Identify which cell holds the provided text, then report its (x, y) central coordinate. 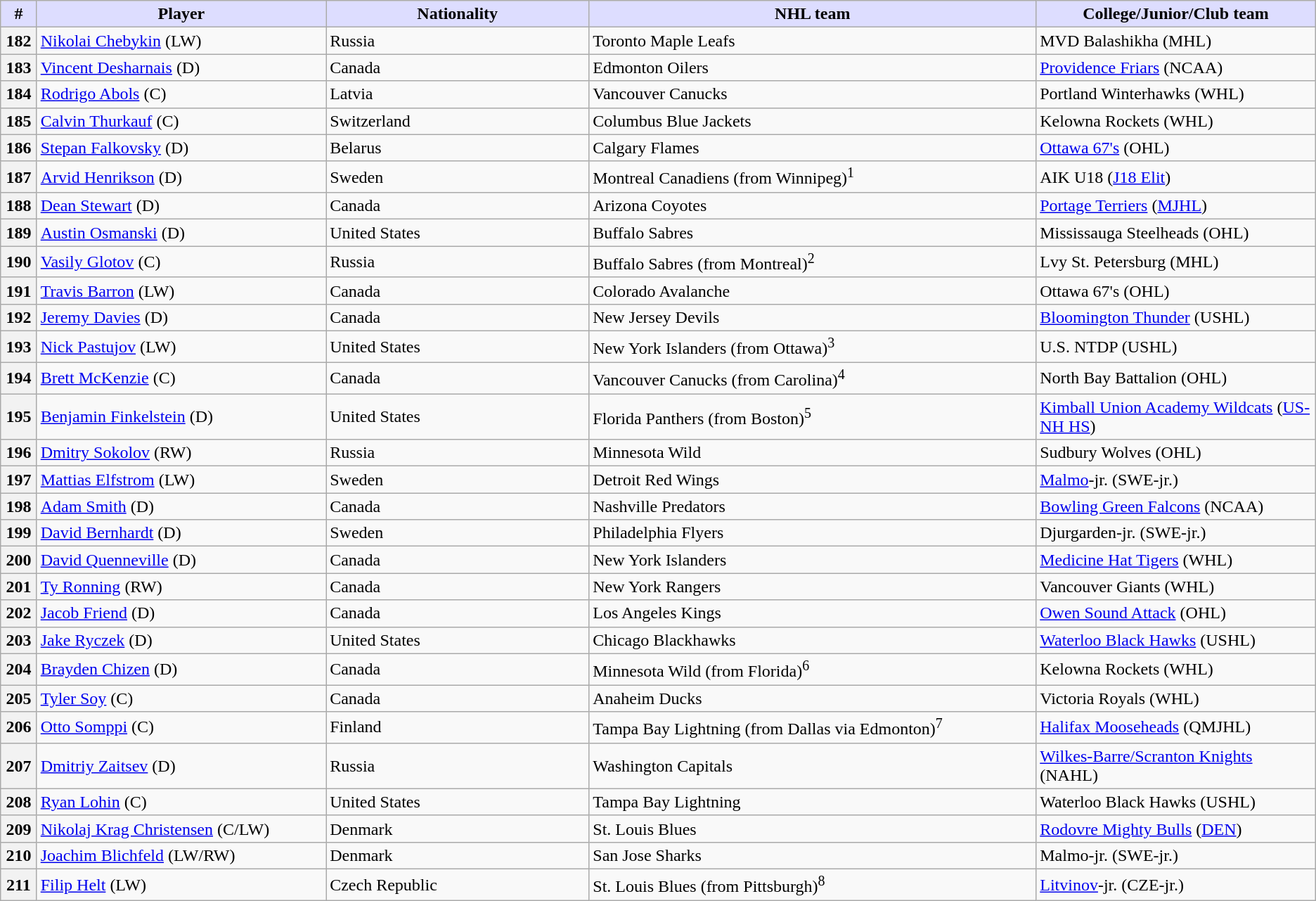
Halifax Mooseheads (QMJHL) (1176, 727)
Austin Osmanski (D) (181, 233)
Owen Sound Attack (OHL) (1176, 613)
190 (18, 262)
St. Louis Blues (from Pittsburgh)8 (813, 885)
Jacob Friend (D) (181, 613)
Philadelphia Flyers (813, 533)
Brett McKenzie (C) (181, 378)
Player (181, 14)
Nationality (458, 14)
New York Rangers (813, 587)
Colorado Avalanche (813, 290)
206 (18, 727)
Dean Stewart (D) (181, 206)
College/Junior/Club team (1176, 14)
Buffalo Sabres (from Montreal)2 (813, 262)
Mississauga Steelheads (OHL) (1176, 233)
Portland Winterhawks (WHL) (1176, 94)
186 (18, 148)
St. Louis Blues (813, 829)
209 (18, 829)
Edmonton Oilers (813, 68)
Tyler Soy (C) (181, 698)
Jake Ryczek (D) (181, 640)
199 (18, 533)
Nikolai Chebykin (LW) (181, 41)
Czech Republic (458, 885)
Otto Somppi (C) (181, 727)
Detroit Red Wings (813, 480)
182 (18, 41)
Brayden Chizen (D) (181, 670)
Adam Smith (D) (181, 506)
188 (18, 206)
187 (18, 177)
Arizona Coyotes (813, 206)
202 (18, 613)
Rodovre Mighty Bulls (DEN) (1176, 829)
Columbus Blue Jackets (813, 121)
Anaheim Ducks (813, 698)
198 (18, 506)
Montreal Canadiens (from Winnipeg)1 (813, 177)
Nick Pastujov (LW) (181, 346)
196 (18, 453)
Ryan Lohin (C) (181, 802)
204 (18, 670)
Nikolaj Krag Christensen (C/LW) (181, 829)
New Jersey Devils (813, 317)
Vasily Glotov (C) (181, 262)
Joachim Blichfeld (LW/RW) (181, 856)
201 (18, 587)
192 (18, 317)
# (18, 14)
Providence Friars (NCAA) (1176, 68)
189 (18, 233)
Ty Ronning (RW) (181, 587)
Vancouver Canucks (813, 94)
Los Angeles Kings (813, 613)
183 (18, 68)
Buffalo Sabres (813, 233)
Toronto Maple Leafs (813, 41)
197 (18, 480)
Florida Panthers (from Boston)5 (813, 416)
Bowling Green Falcons (NCAA) (1176, 506)
Switzerland (458, 121)
Litvinov-jr. (CZE-jr.) (1176, 885)
Belarus (458, 148)
U.S. NTDP (USHL) (1176, 346)
Sudbury Wolves (OHL) (1176, 453)
Arvid Henrikson (D) (181, 177)
205 (18, 698)
Nashville Predators (813, 506)
Finland (458, 727)
185 (18, 121)
San Jose Sharks (813, 856)
Latvia (458, 94)
184 (18, 94)
Rodrigo Abols (C) (181, 94)
Washington Capitals (813, 765)
North Bay Battalion (OHL) (1176, 378)
Minnesota Wild (813, 453)
Bloomington Thunder (USHL) (1176, 317)
NHL team (813, 14)
David Quenneville (D) (181, 560)
Jeremy Davies (D) (181, 317)
193 (18, 346)
Victoria Royals (WHL) (1176, 698)
Dmitriy Zaitsev (D) (181, 765)
Tampa Bay Lightning (813, 802)
New York Islanders (813, 560)
Stepan Falkovsky (D) (181, 148)
Calgary Flames (813, 148)
194 (18, 378)
MVD Balashikha (MHL) (1176, 41)
208 (18, 802)
Portage Terriers (MJHL) (1176, 206)
Wilkes-Barre/Scranton Knights (NAHL) (1176, 765)
Vancouver Canucks (from Carolina)4 (813, 378)
210 (18, 856)
Dmitry Sokolov (RW) (181, 453)
191 (18, 290)
Tampa Bay Lightning (from Dallas via Edmonton)7 (813, 727)
200 (18, 560)
Vincent Desharnais (D) (181, 68)
AIK U18 (J18 Elit) (1176, 177)
211 (18, 885)
Lvy St. Petersburg (MHL) (1176, 262)
Vancouver Giants (WHL) (1176, 587)
207 (18, 765)
Djurgarden-jr. (SWE-jr.) (1176, 533)
Travis Barron (LW) (181, 290)
Medicine Hat Tigers (WHL) (1176, 560)
Filip Helt (LW) (181, 885)
New York Islanders (from Ottawa)3 (813, 346)
Kimball Union Academy Wildcats (US-NH HS) (1176, 416)
195 (18, 416)
203 (18, 640)
Mattias Elfstrom (LW) (181, 480)
Calvin Thurkauf (C) (181, 121)
Minnesota Wild (from Florida)6 (813, 670)
David Bernhardt (D) (181, 533)
Chicago Blackhawks (813, 640)
Benjamin Finkelstein (D) (181, 416)
